Capture the cell that displays the provided text and extract its (x, y) central coordinate. 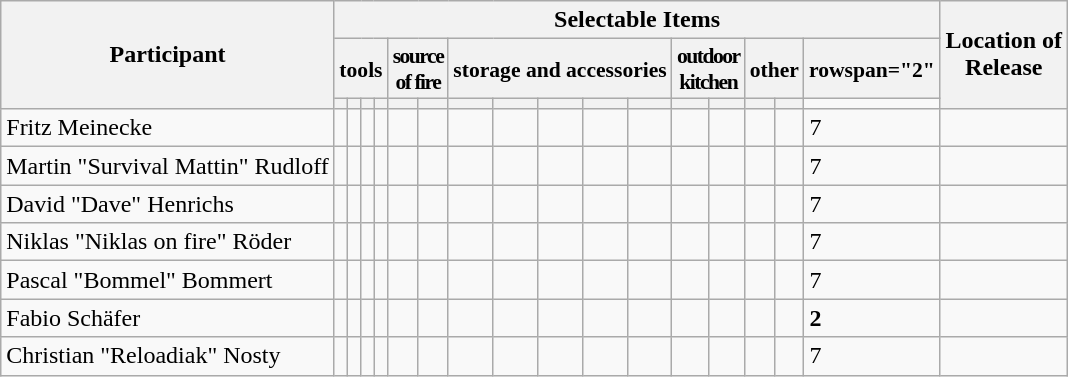
tools (360, 69)
other (774, 69)
Fritz Meinecke (168, 128)
Fabio Schäfer (168, 318)
David "Dave" Henrichs (168, 204)
2 (872, 318)
outdoorkitchen (708, 69)
Location ofRelease (1004, 55)
storage and accessories (560, 69)
rowspan="2" (872, 69)
sourceof fire (418, 69)
Pascal "Bommel" Bommert (168, 280)
Participant (168, 55)
Selectable Items (637, 20)
Christian "Reloadiak" Nosty (168, 356)
Niklas "Niklas on fire" Röder (168, 242)
Martin "Survival Mattin" Rudloff (168, 166)
